Capture the cell that displays the provided text and extract its (x, y) central coordinate. 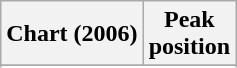
Chart (2006) (72, 34)
Peak position (189, 34)
